Find where the given text appears and provide that cell's center as [x, y] coordinate. 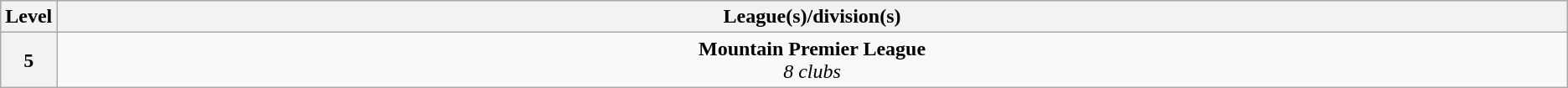
5 [28, 60]
Mountain Premier League8 clubs [812, 60]
Level [28, 17]
League(s)/division(s) [812, 17]
